Determine the [X, Y] coordinate at the center of the cell enclosing the given text.  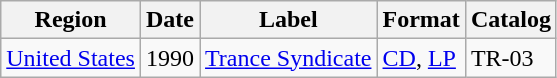
Label [288, 20]
Region [71, 20]
Catalog [510, 20]
TR-03 [510, 58]
Trance Syndicate [288, 58]
United States [71, 58]
Date [170, 20]
1990 [170, 58]
Format [421, 20]
CD, LP [421, 58]
